Scan for the cell matching the given text and deliver its (x, y) coordinate at center. 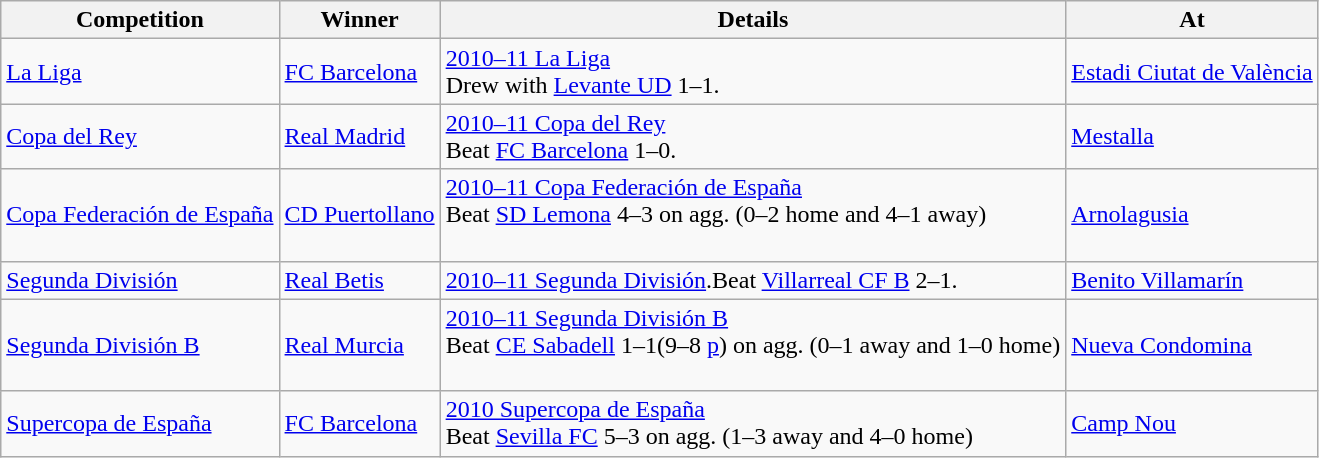
Real Murcia (360, 345)
2010–11 Copa del ReyBeat FC Barcelona 1–0. (753, 136)
Mestalla (1192, 136)
Winner (360, 20)
Segunda División (140, 280)
Segunda División B (140, 345)
Benito Villamarín (1192, 280)
Nueva Condomina (1192, 345)
2010–11 Copa Federación de EspañaBeat SD Lemona 4–3 on agg. (0–2 home and 4–1 away) (753, 215)
Arnolagusia (1192, 215)
CD Puertollano (360, 215)
Copa del Rey (140, 136)
2010 Supercopa de EspañaBeat Sevilla FC 5–3 on agg. (1–3 away and 4–0 home) (753, 424)
Supercopa de España (140, 424)
Copa Federación de España (140, 215)
Competition (140, 20)
2010–11 Segunda División BBeat CE Sabadell 1–1(9–8 p) on agg. (0–1 away and 1–0 home) (753, 345)
Estadi Ciutat de València (1192, 72)
2010–11 La LigaDrew with Levante UD 1–1. (753, 72)
Camp Nou (1192, 424)
Details (753, 20)
La Liga (140, 72)
2010–11 Segunda División.Beat Villarreal CF B 2–1. (753, 280)
Real Madrid (360, 136)
At (1192, 20)
Real Betis (360, 280)
